Output the (X, Y) coordinate of the center of the cell containing the given text.  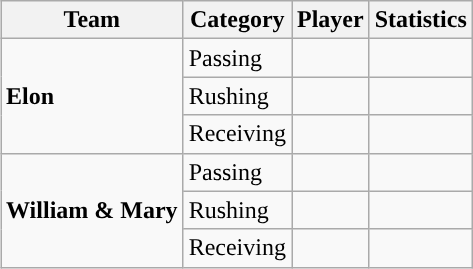
Statistics (420, 20)
Category (237, 20)
Team (92, 20)
Player (331, 20)
Elon (92, 96)
William & Mary (92, 210)
